Find where the given text appears and provide that cell's center as [x, y] coordinate. 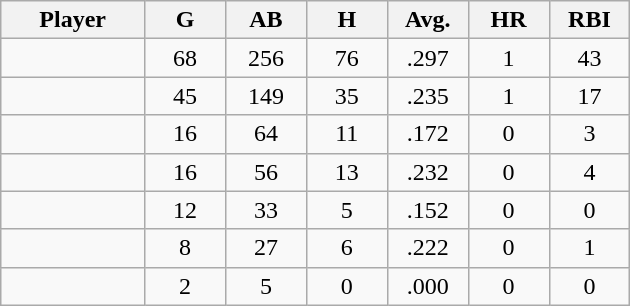
.000 [428, 286]
256 [266, 58]
64 [266, 134]
17 [590, 96]
.172 [428, 134]
3 [590, 134]
12 [186, 210]
.297 [428, 58]
8 [186, 248]
2 [186, 286]
Player [73, 20]
H [346, 20]
G [186, 20]
13 [346, 172]
43 [590, 58]
Avg. [428, 20]
RBI [590, 20]
.235 [428, 96]
.222 [428, 248]
6 [346, 248]
56 [266, 172]
149 [266, 96]
.232 [428, 172]
HR [508, 20]
68 [186, 58]
76 [346, 58]
.152 [428, 210]
33 [266, 210]
AB [266, 20]
11 [346, 134]
45 [186, 96]
35 [346, 96]
27 [266, 248]
4 [590, 172]
